Return the (X, Y) coordinate for the center point of the cell that contains the specified text.  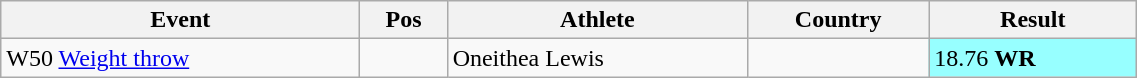
Athlete (598, 20)
Event (180, 20)
Pos (404, 20)
Result (1033, 20)
W50 Weight throw (180, 58)
Country (838, 20)
18.76 WR (1033, 58)
Oneithea Lewis (598, 58)
